Find where the given text appears and provide that cell's center as [X, Y] coordinate. 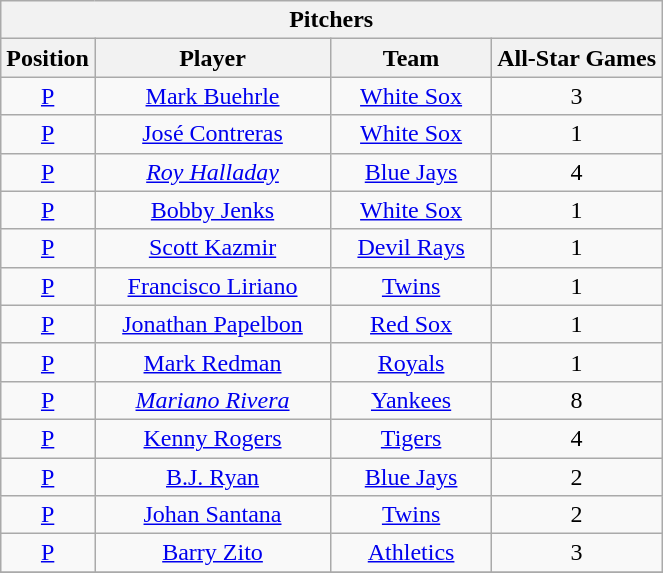
B.J. Ryan [212, 477]
Devil Rays [412, 248]
José Contreras [212, 134]
Red Sox [412, 324]
Bobby Jenks [212, 210]
Team [412, 58]
Player [212, 58]
Mariano Rivera [212, 400]
Pitchers [332, 20]
Mark Redman [212, 362]
Kenny Rogers [212, 438]
Yankees [412, 400]
Tigers [412, 438]
Barry Zito [212, 553]
Johan Santana [212, 515]
8 [577, 400]
Jonathan Papelbon [212, 324]
All-Star Games [577, 58]
Mark Buehrle [212, 96]
Roy Halladay [212, 172]
Position [48, 58]
Scott Kazmir [212, 248]
Francisco Liriano [212, 286]
Athletics [412, 553]
Royals [412, 362]
